Return the (x, y) coordinate for the center point of the cell that contains the specified text.  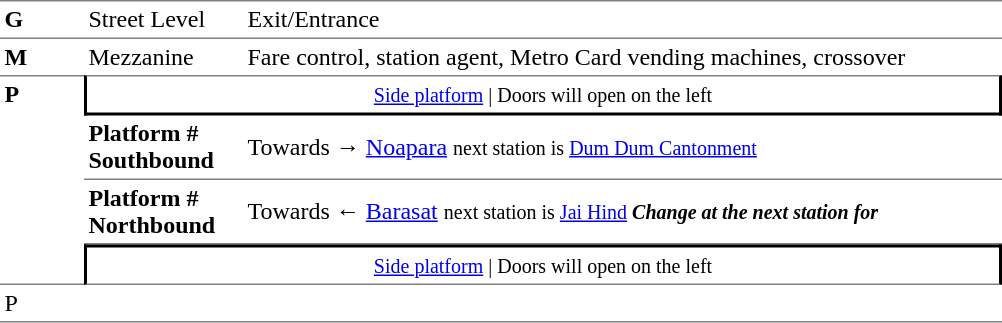
G (42, 20)
Platform #Northbound (164, 212)
Exit/Entrance (622, 20)
Platform #Southbound (164, 148)
Towards → Noapara next station is Dum Dum Cantonment (622, 148)
Mezzanine (164, 57)
Street Level (164, 20)
M (42, 57)
Fare control, station agent, Metro Card vending machines, crossover (622, 57)
Towards ← Barasat next station is Jai Hind Change at the next station for (622, 212)
